Capture the cell that displays the provided text and extract its [x, y] central coordinate. 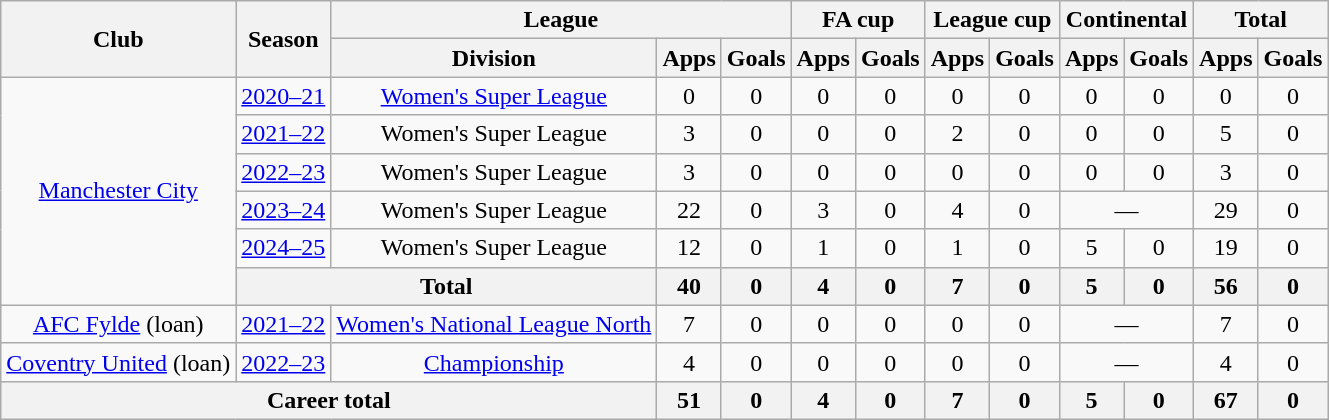
2 [957, 134]
Career total [329, 400]
22 [689, 210]
Championship [494, 362]
Season [284, 39]
40 [689, 286]
League [561, 20]
Manchester City [118, 191]
12 [689, 248]
67 [1226, 400]
2023–24 [284, 210]
2020–21 [284, 96]
56 [1226, 286]
FA cup [858, 20]
Women's National League North [494, 324]
Continental [1126, 20]
2024–25 [284, 248]
Coventry United (loan) [118, 362]
League cup [992, 20]
29 [1226, 210]
AFC Fylde (loan) [118, 324]
51 [689, 400]
Club [118, 39]
Division [494, 58]
19 [1226, 248]
